For the text-containing cell, return its midpoint in (x, y) coordinate format. 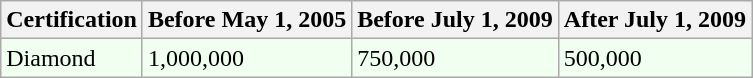
Certification (72, 20)
Before May 1, 2005 (246, 20)
1,000,000 (246, 58)
750,000 (456, 58)
After July 1, 2009 (654, 20)
Before July 1, 2009 (456, 20)
Diamond (72, 58)
500,000 (654, 58)
